Search for the cell housing the specified text and yield its [X, Y] center coordinate. 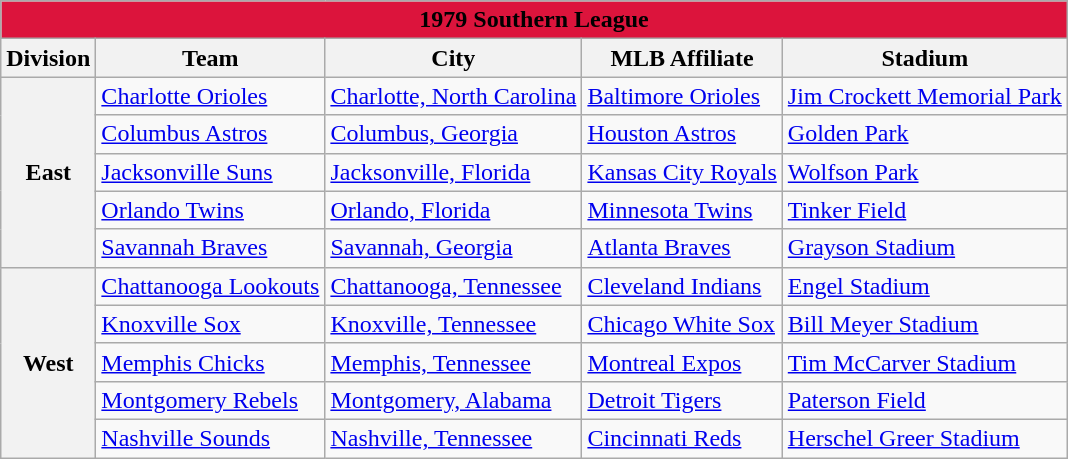
Cleveland Indians [682, 286]
Chattanooga Lookouts [210, 286]
Houston Astros [682, 134]
Team [210, 58]
Division [48, 58]
Bill Meyer Stadium [924, 324]
Chattanooga, Tennessee [454, 286]
Baltimore Orioles [682, 96]
Paterson Field [924, 400]
Orlando, Florida [454, 210]
Chicago White Sox [682, 324]
Orlando Twins [210, 210]
Kansas City Royals [682, 172]
Charlotte Orioles [210, 96]
Tinker Field [924, 210]
Columbus Astros [210, 134]
City [454, 58]
Golden Park [924, 134]
Nashville Sounds [210, 438]
Grayson Stadium [924, 248]
Herschel Greer Stadium [924, 438]
Atlanta Braves [682, 248]
Montgomery Rebels [210, 400]
West [48, 362]
Jim Crockett Memorial Park [924, 96]
Knoxville Sox [210, 324]
Stadium [924, 58]
Minnesota Twins [682, 210]
Savannah, Georgia [454, 248]
Tim McCarver Stadium [924, 362]
Montgomery, Alabama [454, 400]
Knoxville, Tennessee [454, 324]
Montreal Expos [682, 362]
Cincinnati Reds [682, 438]
Charlotte, North Carolina [454, 96]
East [48, 172]
MLB Affiliate [682, 58]
Columbus, Georgia [454, 134]
Nashville, Tennessee [454, 438]
Detroit Tigers [682, 400]
Jacksonville Suns [210, 172]
Memphis, Tennessee [454, 362]
1979 Southern League [534, 20]
Wolfson Park [924, 172]
Jacksonville, Florida [454, 172]
Engel Stadium [924, 286]
Memphis Chicks [210, 362]
Savannah Braves [210, 248]
